Locate the cell with the specified text and output its [X, Y] center coordinate. 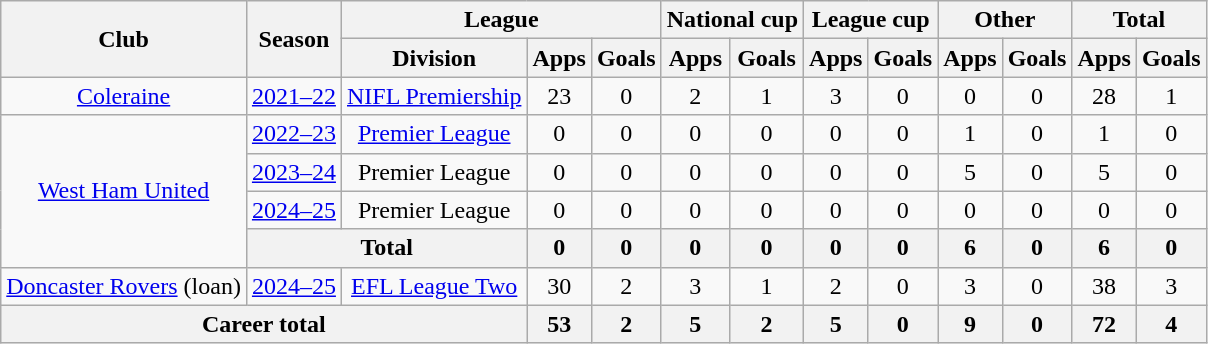
Season [294, 39]
2023–24 [294, 172]
38 [1104, 286]
West Ham United [124, 191]
28 [1104, 96]
23 [559, 96]
30 [559, 286]
2022–23 [294, 134]
League cup [871, 20]
NIFL Premiership [434, 96]
Career total [264, 324]
9 [970, 324]
Coleraine [124, 96]
Club [124, 39]
Division [434, 58]
National cup [732, 20]
EFL League Two [434, 286]
League [501, 20]
Doncaster Rovers (loan) [124, 286]
2021–22 [294, 96]
72 [1104, 324]
53 [559, 324]
4 [1171, 324]
Other [1005, 20]
